Return the (X, Y) coordinate for the center point of the cell that contains the specified text.  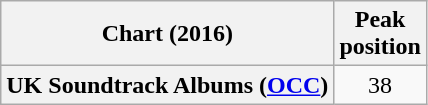
Peakposition (380, 34)
UK Soundtrack Albums (OCC) (168, 85)
Chart (2016) (168, 34)
38 (380, 85)
